Capture the cell that displays the provided text and extract its [x, y] central coordinate. 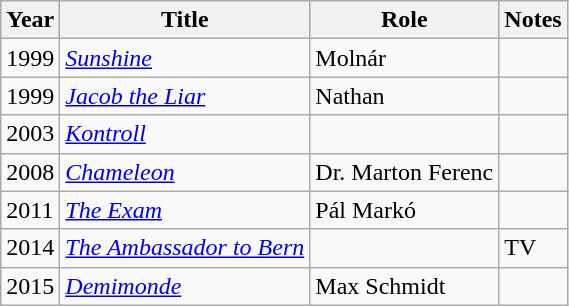
Kontroll [185, 134]
The Ambassador to Bern [185, 248]
Jacob the Liar [185, 96]
Chameleon [185, 172]
Year [30, 20]
Title [185, 20]
2008 [30, 172]
Dr. Marton Ferenc [404, 172]
The Exam [185, 210]
2015 [30, 286]
Notes [533, 20]
2011 [30, 210]
Pál Markó [404, 210]
TV [533, 248]
Molnár [404, 58]
Nathan [404, 96]
2014 [30, 248]
Sunshine [185, 58]
Demimonde [185, 286]
2003 [30, 134]
Max Schmidt [404, 286]
Role [404, 20]
